Detect which cell encompasses the target text, then output its [X, Y] center coordinate. 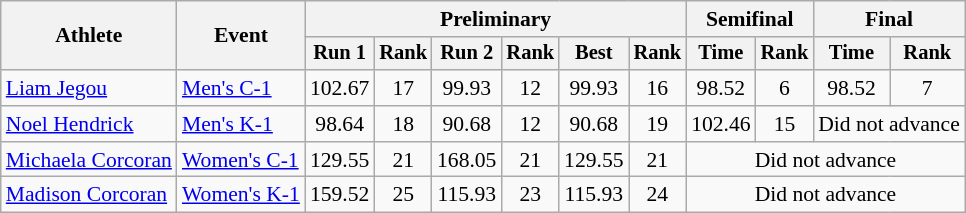
16 [658, 88]
24 [658, 195]
19 [658, 124]
Women's C-1 [241, 160]
Semifinal [750, 19]
Best [594, 54]
Noel Hendrick [89, 124]
Run 1 [340, 54]
168.05 [466, 160]
Madison Corcoran [89, 195]
23 [530, 195]
Michaela Corcoran [89, 160]
Final [889, 19]
25 [403, 195]
17 [403, 88]
Men's C-1 [241, 88]
Liam Jegou [89, 88]
Men's K-1 [241, 124]
18 [403, 124]
15 [785, 124]
Athlete [89, 36]
6 [785, 88]
102.46 [720, 124]
Event [241, 36]
98.64 [340, 124]
Women's K-1 [241, 195]
Preliminary [496, 19]
102.67 [340, 88]
Run 2 [466, 54]
7 [928, 88]
159.52 [340, 195]
